Search for the cell housing the specified text and yield its [x, y] center coordinate. 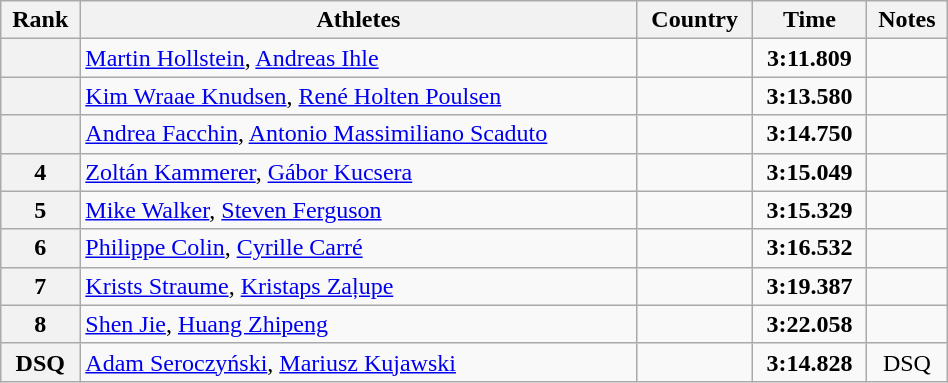
Shen Jie, Huang Zhipeng [358, 324]
3:14.828 [809, 362]
5 [40, 210]
3:19.387 [809, 286]
Zoltán Kammerer, Gábor Kucsera [358, 172]
Adam Seroczyński, Mariusz Kujawski [358, 362]
Rank [40, 20]
Mike Walker, Steven Ferguson [358, 210]
Athletes [358, 20]
3:15.049 [809, 172]
Country [694, 20]
Notes [908, 20]
Krists Straume, Kristaps Zaļupe [358, 286]
Andrea Facchin, Antonio Massimiliano Scaduto [358, 134]
Time [809, 20]
4 [40, 172]
6 [40, 248]
3:16.532 [809, 248]
3:14.750 [809, 134]
7 [40, 286]
3:11.809 [809, 58]
Kim Wraae Knudsen, René Holten Poulsen [358, 96]
Philippe Colin, Cyrille Carré [358, 248]
3:15.329 [809, 210]
3:13.580 [809, 96]
Martin Hollstein, Andreas Ihle [358, 58]
8 [40, 324]
3:22.058 [809, 324]
